Search for the cell housing the specified text and yield its (X, Y) center coordinate. 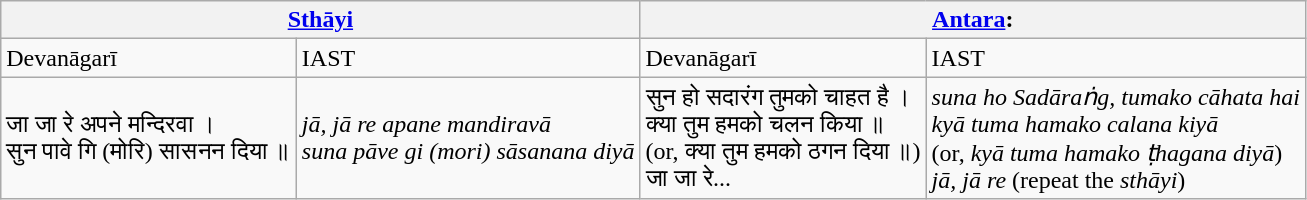
सुन हो सदारंग तुमको चाहत है ।क्या तुम हमको चलन किया ॥(or, क्या तुम हमको ठगन दिया ॥)जा जा रे... (783, 138)
jā, jā re apane mandiravāsuna pāve gi (mori) sāsanana diyā (468, 138)
Sthāyi (320, 20)
suna ho Sadāraṅg, tumako cāhata haikyā tuma hamako calana kiyā(or, kyā tuma hamako ṭhagana diyā)jā, jā re (repeat the sthāyi) (1116, 138)
Antara: (972, 20)
जा जा रे अपने मन्दिरवा ।सुन पावे गि (मोरि) सासनन दिया ॥ (149, 138)
